Output the [X, Y] coordinate of the center of the cell containing the given text.  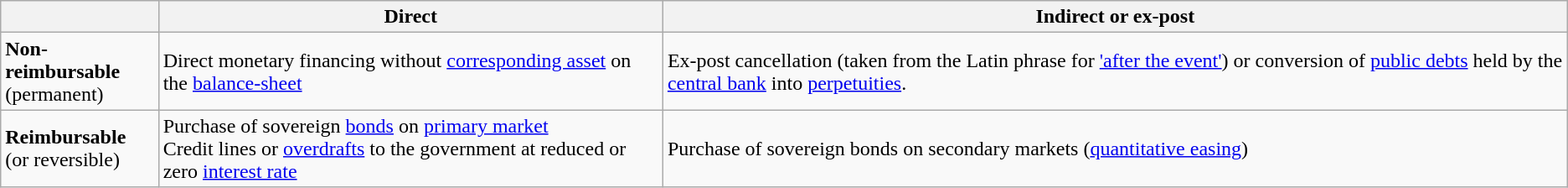
Ex-post cancellation (taken from the Latin phrase for 'after the event') or conversion of public debts held by the central bank into perpetuities. [1115, 71]
Non-reimbursable(permanent) [80, 71]
Direct [410, 17]
Direct monetary financing without corresponding asset on the balance-sheet [410, 71]
Purchase of sovereign bonds on secondary markets (quantitative easing) [1115, 149]
Purchase of sovereign bonds on primary marketCredit lines or overdrafts to the government at reduced or zero interest rate [410, 149]
Reimbursable(or reversible) [80, 149]
Indirect or ex-post [1115, 17]
